Find where the given text appears and provide that cell's center as (x, y) coordinate. 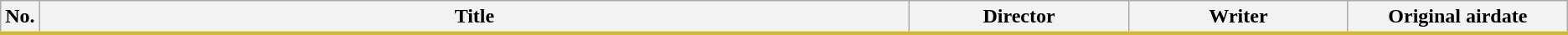
Writer (1239, 17)
Title (474, 17)
Original airdate (1457, 17)
Director (1019, 17)
No. (20, 17)
